Capture the cell that displays the provided text and extract its [X, Y] central coordinate. 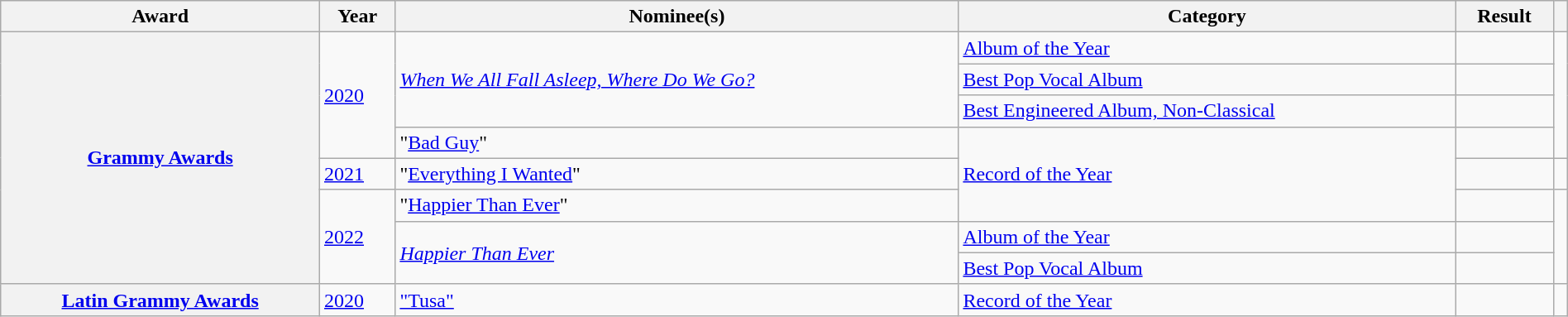
"Tusa" [676, 300]
Nominee(s) [676, 17]
"Bad Guy" [676, 142]
"Happier Than Ever" [676, 205]
2021 [357, 174]
Best Engineered Album, Non-Classical [1207, 111]
Happier Than Ever [676, 252]
"Everything I Wanted" [676, 174]
Award [160, 17]
When We All Fall Asleep, Where Do We Go? [676, 79]
Year [357, 17]
Latin Grammy Awards [160, 300]
Grammy Awards [160, 158]
2022 [357, 237]
Result [1504, 17]
Category [1207, 17]
